Locate the cell with the specified text and output its (x, y) center coordinate. 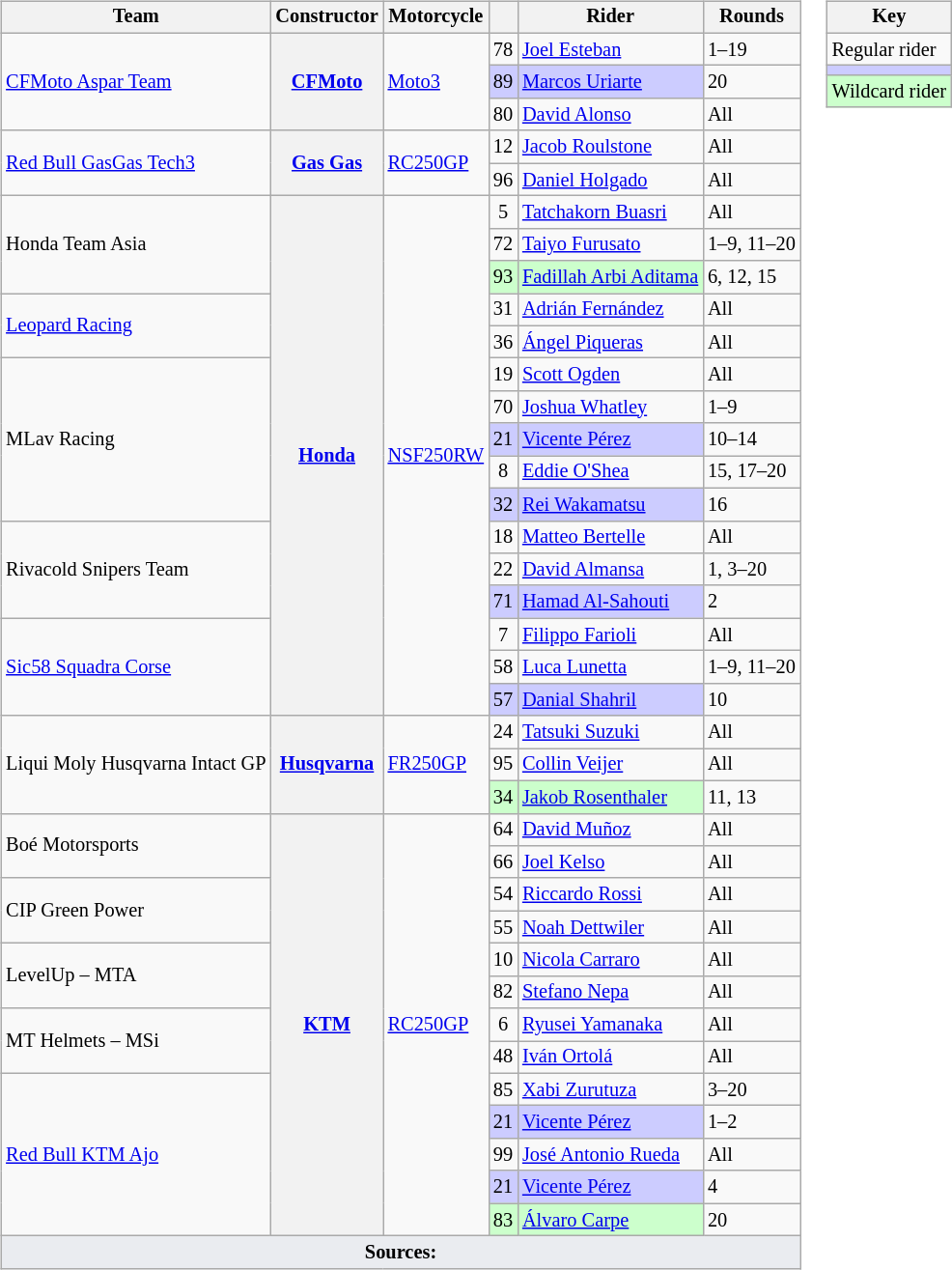
Noah Dettwiler (610, 927)
MT Helmets – MSi (135, 1041)
Team (135, 17)
Sources: (400, 1253)
24 (503, 732)
Tatchakorn Buasri (610, 212)
57 (503, 699)
Wildcard rider (889, 92)
82 (503, 992)
Matteo Bertelle (610, 537)
1–9 (751, 408)
72 (503, 244)
FR250GP (436, 765)
64 (503, 830)
19 (503, 375)
15, 17–20 (751, 472)
Jakob Rosenthaler (610, 797)
NSF250RW (436, 456)
Ryusei Yamanaka (610, 1025)
80 (503, 115)
89 (503, 82)
Daniel Holgado (610, 180)
Collin Veijer (610, 765)
CIP Green Power (135, 910)
71 (503, 602)
85 (503, 1089)
66 (503, 862)
Luca Lunetta (610, 667)
Joel Kelso (610, 862)
16 (751, 504)
31 (503, 310)
Stefano Nepa (610, 992)
93 (503, 277)
José Antonio Rueda (610, 1155)
22 (503, 570)
Regular rider (889, 49)
Filippo Farioli (610, 635)
Rei Wakamatsu (610, 504)
55 (503, 927)
Husqvarna (326, 765)
CFMoto Aspar Team (135, 81)
2 (751, 602)
David Almansa (610, 570)
Jacob Roulstone (610, 147)
Riccardo Rossi (610, 894)
Red Bull KTM Ajo (135, 1154)
Danial Shahril (610, 699)
Rounds (751, 17)
8 (503, 472)
Red Bull GasGas Tech3 (135, 162)
95 (503, 765)
Boé Motorsports (135, 846)
54 (503, 894)
7 (503, 635)
Honda Team Asia (135, 245)
96 (503, 180)
KTM (326, 1025)
MLav Racing (135, 439)
1–2 (751, 1122)
1, 3–20 (751, 570)
Sic58 Squadra Corse (135, 666)
48 (503, 1058)
Moto3 (436, 81)
Rider (610, 17)
Nicola Carraro (610, 960)
Álvaro Carpe (610, 1220)
Tatsuki Suzuki (610, 732)
10–14 (751, 439)
David Muñoz (610, 830)
Liqui Moly Husqvarna Intact GP (135, 765)
Scott Ogden (610, 375)
83 (503, 1220)
1–19 (751, 49)
Adrián Fernández (610, 310)
Key (889, 17)
58 (503, 667)
Constructor (326, 17)
Leopard Racing (135, 326)
Joshua Whatley (610, 408)
David Alonso (610, 115)
99 (503, 1155)
Taiyo Furusato (610, 244)
LevelUp – MTA (135, 975)
36 (503, 342)
Ángel Piqueras (610, 342)
5 (503, 212)
Xabi Zurutuza (610, 1089)
Honda (326, 456)
18 (503, 537)
Eddie O'Shea (610, 472)
6, 12, 15 (751, 277)
CFMoto (326, 81)
Joel Esteban (610, 49)
78 (503, 49)
70 (503, 408)
Rivacold Snipers Team (135, 570)
Hamad Al-Sahouti (610, 602)
4 (751, 1187)
11, 13 (751, 797)
Fadillah Arbi Aditama (610, 277)
Marcos Uriarte (610, 82)
12 (503, 147)
32 (503, 504)
3–20 (751, 1089)
Gas Gas (326, 162)
Iván Ortolá (610, 1058)
Motorcycle (436, 17)
34 (503, 797)
6 (503, 1025)
